Pinpoint the cell where the given text exists, returning its [X, Y] midpoint coordinate. 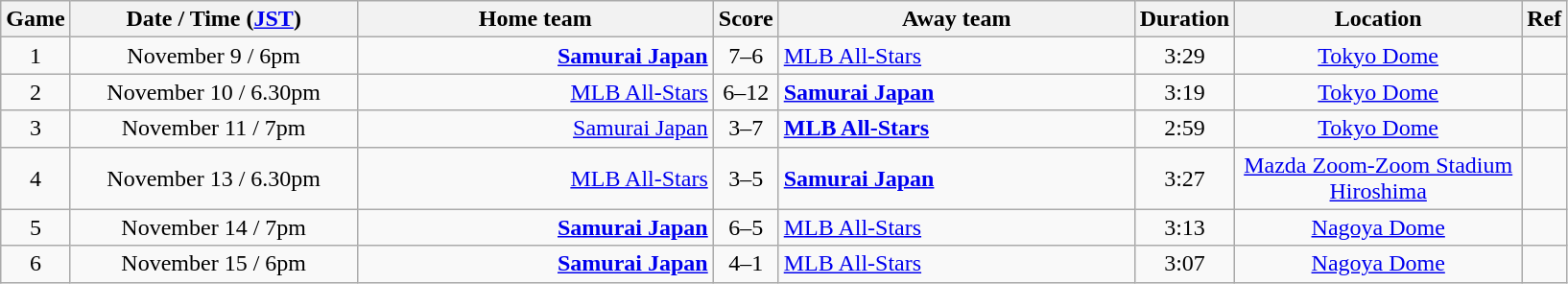
Duration [1184, 19]
1 [36, 56]
November 11 / 7pm [213, 129]
3:29 [1184, 56]
Location [1378, 19]
Date / Time (JST) [213, 19]
Ref [1545, 19]
3:19 [1184, 92]
4–1 [746, 264]
2:59 [1184, 129]
5 [36, 227]
Score [746, 19]
3:13 [1184, 227]
7–6 [746, 56]
6–5 [746, 227]
3 [36, 129]
6 [36, 264]
November 15 / 6pm [213, 264]
November 10 / 6.30pm [213, 92]
Home team [535, 19]
3–5 [746, 178]
6–12 [746, 92]
November 14 / 7pm [213, 227]
3:07 [1184, 264]
November 13 / 6.30pm [213, 178]
3:27 [1184, 178]
Mazda Zoom-Zoom Stadium Hiroshima [1378, 178]
Game [36, 19]
3–7 [746, 129]
2 [36, 92]
4 [36, 178]
Away team [956, 19]
November 9 / 6pm [213, 56]
